Determine the [x, y] coordinate at the center of the cell enclosing the given text.  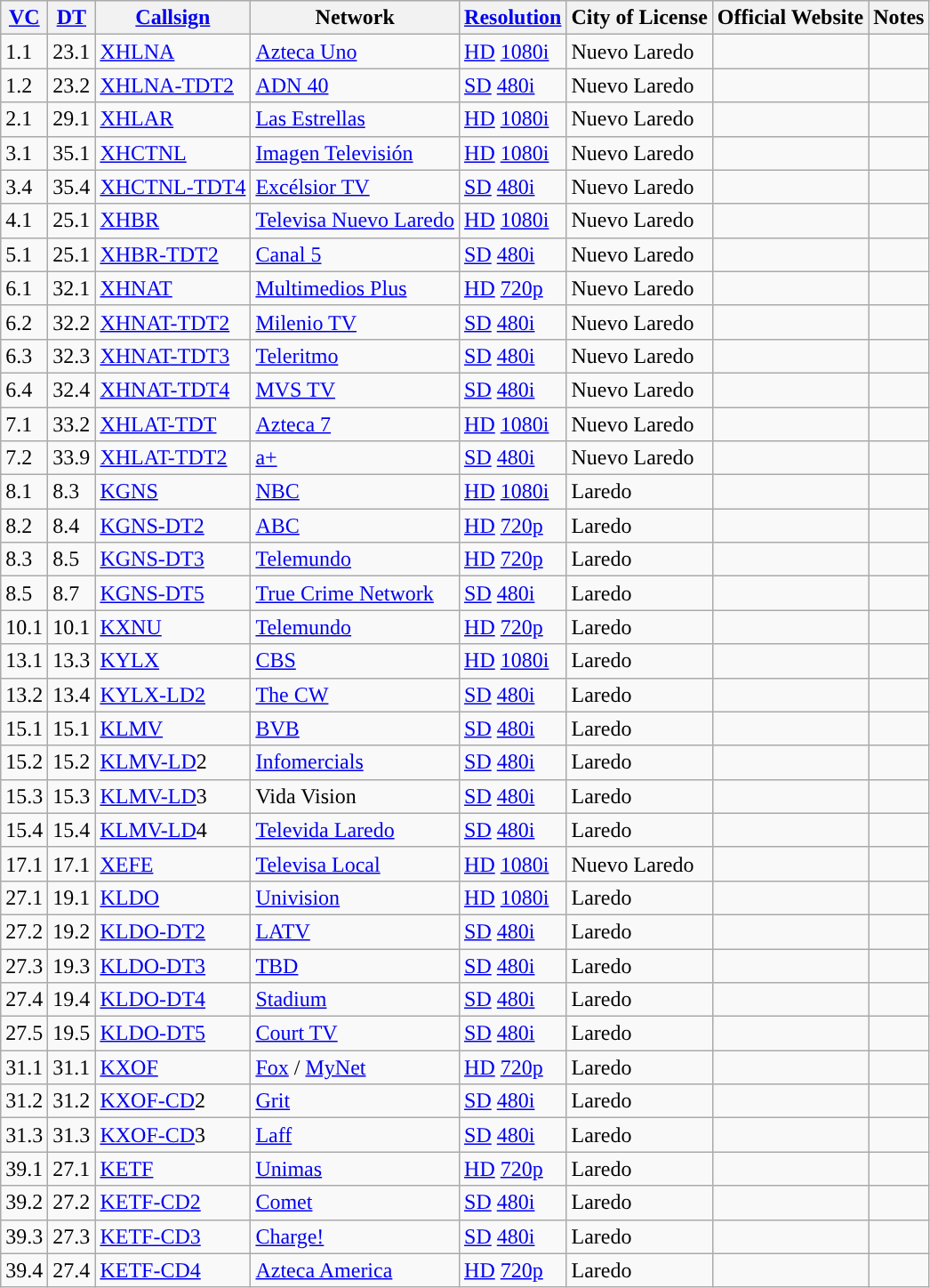
Televisa Local [356, 864]
CBS [356, 661]
KXOF [172, 1067]
33.9 [71, 458]
32.1 [71, 288]
KYLX-LD2 [172, 695]
27.5 [25, 1034]
35.1 [71, 153]
19.5 [71, 1034]
8.4 [71, 526]
5.1 [25, 254]
Comet [356, 1203]
BVB [356, 729]
KETF-CD3 [172, 1236]
23.1 [71, 52]
Court TV [356, 1034]
KLDO [172, 898]
19.1 [71, 898]
19.2 [71, 931]
a+ [356, 458]
39.3 [25, 1236]
Fox / MyNet [356, 1067]
1.1 [25, 52]
Grit [356, 1101]
KXNU [172, 627]
13.2 [25, 695]
Azteca 7 [356, 424]
KLMV-LD2 [172, 762]
XHLNA-TDT2 [172, 85]
Infomercials [356, 762]
ADN 40 [356, 85]
Las Estrellas [356, 119]
Canal 5 [356, 254]
KGNS-DT2 [172, 526]
32.4 [71, 390]
NBC [356, 492]
KLMV [172, 729]
KLDO-DT3 [172, 965]
13.3 [71, 661]
Imagen Televisión [356, 153]
Unimas [356, 1169]
KGNS-DT5 [172, 593]
XHLAT-TDT [172, 424]
Teleritmo [356, 356]
23.2 [71, 85]
MVS TV [356, 390]
32.2 [71, 322]
Network [356, 18]
3.1 [25, 153]
LATV [356, 931]
8.7 [71, 593]
19.4 [71, 1000]
33.2 [71, 424]
KGNS-DT3 [172, 559]
KLDO-DT5 [172, 1034]
Callsign [172, 18]
39.2 [25, 1203]
Azteca America [356, 1270]
TBD [356, 965]
True Crime Network [356, 593]
Vida Vision [356, 796]
XHLAT-TDT2 [172, 458]
KETF-CD4 [172, 1270]
32.3 [71, 356]
XHBR-TDT2 [172, 254]
6.1 [25, 288]
13.1 [25, 661]
Univision [356, 898]
Laff [356, 1135]
XHBR [172, 221]
XHCTNL-TDT4 [172, 187]
XHNAT-TDT2 [172, 322]
KLMV-LD3 [172, 796]
39.1 [25, 1169]
XHLNA [172, 52]
XHLAR [172, 119]
1.2 [25, 85]
Stadium [356, 1000]
Televisa Nuevo Laredo [356, 221]
7.1 [25, 424]
City of License [639, 18]
The CW [356, 695]
KYLX [172, 661]
KXOF-CD2 [172, 1101]
Azteca Uno [356, 52]
KLDO-DT4 [172, 1000]
Multimedios Plus [356, 288]
KLDO-DT2 [172, 931]
35.4 [71, 187]
XEFE [172, 864]
XHNAT-TDT4 [172, 390]
29.1 [71, 119]
DT [71, 18]
XHNAT [172, 288]
XHNAT-TDT3 [172, 356]
Notes [899, 18]
Official Website [790, 18]
6.4 [25, 390]
KETF-CD2 [172, 1203]
4.1 [25, 221]
Resolution [513, 18]
6.3 [25, 356]
Charge! [356, 1236]
Excélsior TV [356, 187]
3.4 [25, 187]
Televida Laredo [356, 830]
XHCTNL [172, 153]
13.4 [71, 695]
7.2 [25, 458]
KETF [172, 1169]
2.1 [25, 119]
8.1 [25, 492]
KXOF-CD3 [172, 1135]
ABC [356, 526]
6.2 [25, 322]
KGNS [172, 492]
Milenio TV [356, 322]
8.2 [25, 526]
KLMV-LD4 [172, 830]
VC [25, 18]
19.3 [71, 965]
39.4 [25, 1270]
